Provide the (X, Y) coordinate of the cell's center where the given text is located.  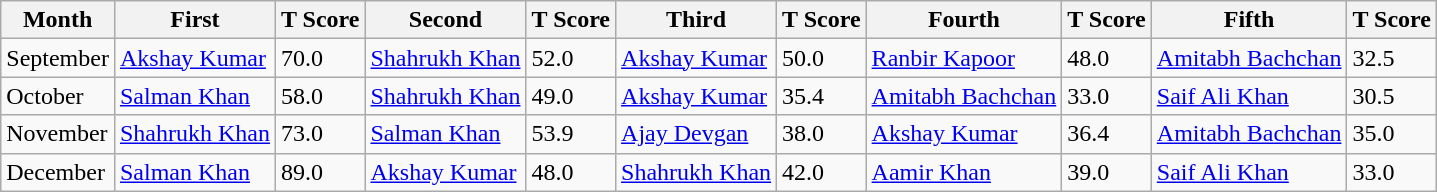
38.0 (822, 134)
35.4 (822, 96)
35.0 (1392, 134)
89.0 (320, 172)
39.0 (1107, 172)
50.0 (822, 58)
Second (446, 20)
Aamir Khan (964, 172)
November (58, 134)
53.9 (571, 134)
Fourth (964, 20)
30.5 (1392, 96)
49.0 (571, 96)
Month (58, 20)
70.0 (320, 58)
Fifth (1249, 20)
Third (696, 20)
Ajay Devgan (696, 134)
October (58, 96)
73.0 (320, 134)
58.0 (320, 96)
First (194, 20)
32.5 (1392, 58)
December (58, 172)
Ranbir Kapoor (964, 58)
52.0 (571, 58)
36.4 (1107, 134)
42.0 (822, 172)
September (58, 58)
